From the cell containing the given text, extract its center point as (X, Y) coordinate. 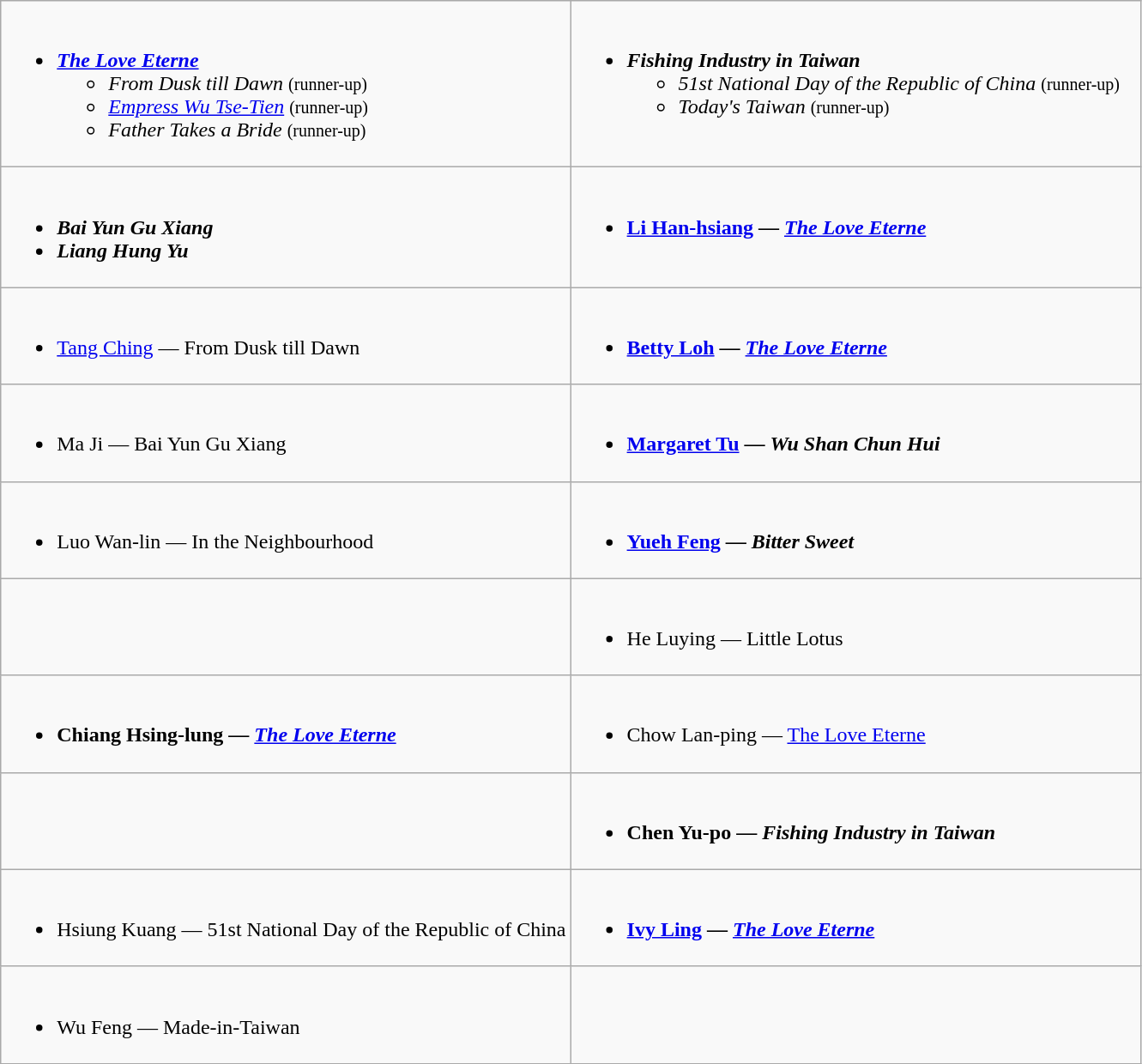
Wu Feng — Made-in-Taiwan (286, 1014)
Luo Wan-lin — In the Neighbourhood (286, 530)
Fishing Industry in Taiwan51st National Day of the Republic of China (runner-up)Today's Taiwan (runner-up) (855, 84)
Li Han-hsiang — The Love Eterne (855, 227)
Chow Lan-ping — The Love Eterne (855, 724)
Yueh Feng — Bitter Sweet (855, 530)
Ivy Ling — The Love Eterne (855, 918)
The Love EterneFrom Dusk till Dawn (runner-up)Empress Wu Tse-Tien (runner-up)Father Takes a Bride (runner-up) (286, 84)
Chen Yu-po — Fishing Industry in Taiwan (855, 820)
Ma Ji — Bai Yun Gu Xiang (286, 432)
He Luying — Little Lotus (855, 626)
Bai Yun Gu Xiang Liang Hung Yu (286, 227)
Betty Loh — The Love Eterne (855, 336)
Hsiung Kuang — 51st National Day of the Republic of China (286, 918)
Tang Ching — From Dusk till Dawn (286, 336)
Chiang Hsing-lung — The Love Eterne (286, 724)
Margaret Tu — Wu Shan Chun Hui (855, 432)
